From the cell containing the given text, extract its center point as [X, Y] coordinate. 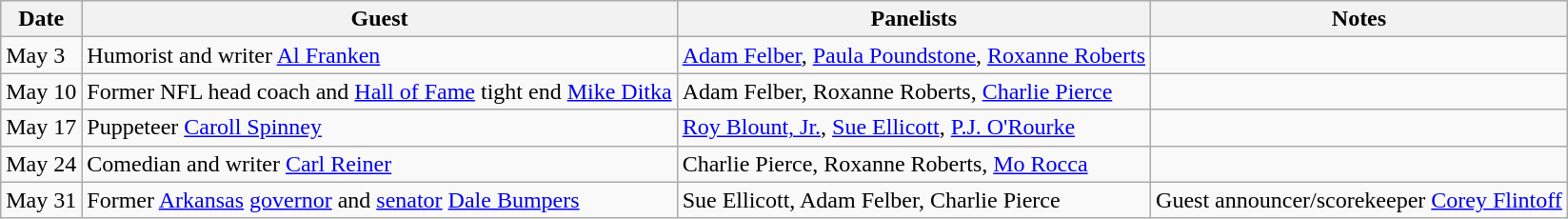
May 10 [42, 91]
Adam Felber, Roxanne Roberts, Charlie Pierce [914, 91]
Former NFL head coach and Hall of Fame tight end Mike Ditka [379, 91]
May 24 [42, 164]
Notes [1360, 19]
Roy Blount, Jr., Sue Ellicott, P.J. O'Rourke [914, 128]
Puppeteer Caroll Spinney [379, 128]
Sue Ellicott, Adam Felber, Charlie Pierce [914, 200]
May 17 [42, 128]
Comedian and writer Carl Reiner [379, 164]
Adam Felber, Paula Poundstone, Roxanne Roberts [914, 55]
Humorist and writer Al Franken [379, 55]
Date [42, 19]
Guest [379, 19]
Charlie Pierce, Roxanne Roberts, Mo Rocca [914, 164]
May 3 [42, 55]
Former Arkansas governor and senator Dale Bumpers [379, 200]
Guest announcer/scorekeeper Corey Flintoff [1360, 200]
Panelists [914, 19]
May 31 [42, 200]
